Identify which cell holds the provided text, then report its (x, y) central coordinate. 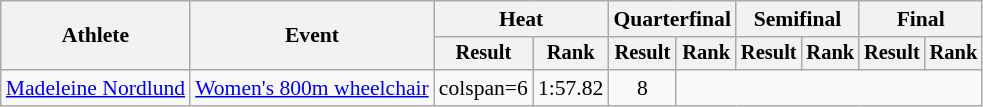
Semifinal (798, 19)
Event (312, 36)
Women's 800m wheelchair (312, 88)
Final (920, 19)
colspan=6 (484, 88)
Madeleine Nordlund (96, 88)
Heat (522, 19)
8 (642, 88)
Athlete (96, 36)
Quarterfinal (672, 19)
1:57.82 (570, 88)
